Find where the given text appears and provide that cell's center as [X, Y] coordinate. 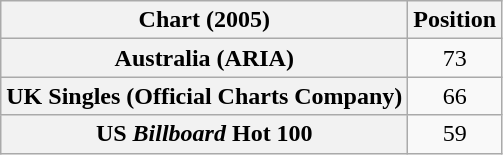
US Billboard Hot 100 [204, 134]
UK Singles (Official Charts Company) [204, 96]
73 [455, 58]
Chart (2005) [204, 20]
66 [455, 96]
Australia (ARIA) [204, 58]
59 [455, 134]
Position [455, 20]
